Determine the (X, Y) coordinate at the center of the cell enclosing the given text.  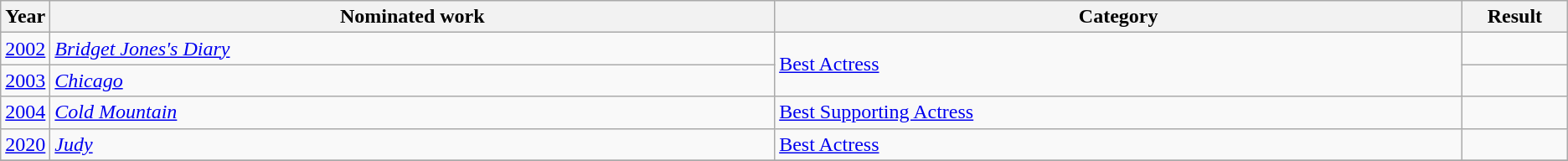
Category (1119, 17)
Best Supporting Actress (1119, 112)
Nominated work (412, 17)
2003 (25, 80)
Judy (412, 144)
2020 (25, 144)
2002 (25, 49)
Bridget Jones's Diary (412, 49)
Cold Mountain (412, 112)
Result (1515, 17)
Year (25, 17)
Chicago (412, 80)
2004 (25, 112)
